Determine the [x, y] coordinate at the center of the cell enclosing the given text.  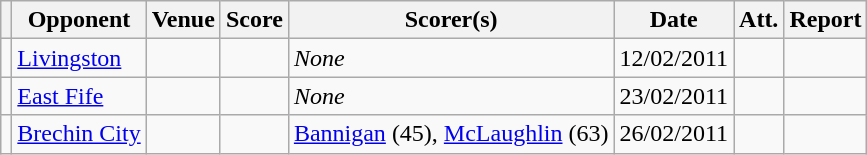
Venue [183, 20]
26/02/2011 [674, 134]
Report [826, 20]
23/02/2011 [674, 96]
East Fife [79, 96]
Score [254, 20]
Date [674, 20]
12/02/2011 [674, 58]
Brechin City [79, 134]
Bannigan (45), McLaughlin (63) [451, 134]
Livingston [79, 58]
Scorer(s) [451, 20]
Att. [759, 20]
Opponent [79, 20]
